Return (x, y) of the center of cell containing provided text 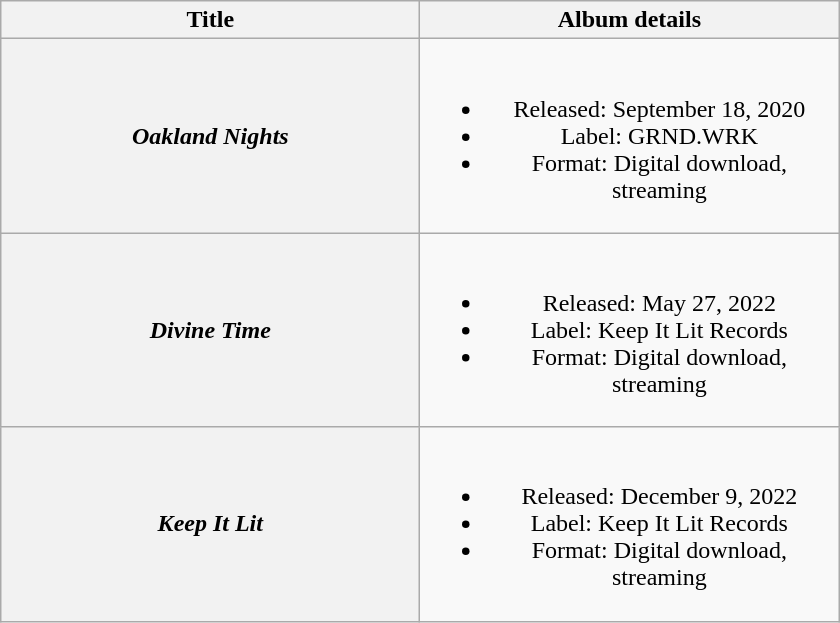
Album details (630, 20)
Released: May 27, 2022Label: Keep It Lit RecordsFormat: Digital download, streaming (630, 330)
Released: September 18, 2020Label: GRND.WRKFormat: Digital download, streaming (630, 136)
Released: December 9, 2022Label: Keep It Lit RecordsFormat: Digital download, streaming (630, 524)
Oakland Nights (210, 136)
Keep It Lit (210, 524)
Divine Time (210, 330)
Title (210, 20)
